Return (X, Y) of the center of cell containing provided text 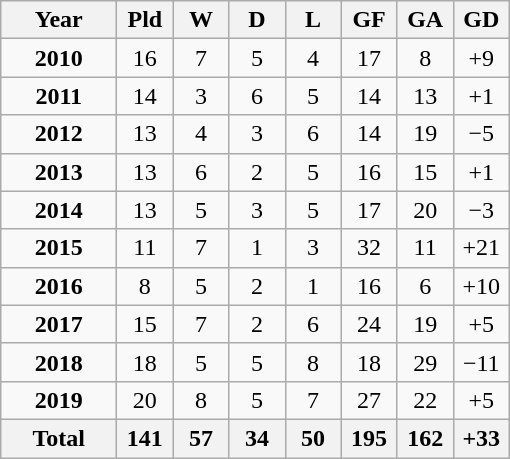
−3 (481, 210)
+9 (481, 58)
2018 (59, 362)
+33 (481, 438)
2012 (59, 134)
2019 (59, 400)
2010 (59, 58)
34 (257, 438)
Year (59, 20)
GA (425, 20)
L (313, 20)
2011 (59, 96)
2013 (59, 172)
GF (369, 20)
29 (425, 362)
GD (481, 20)
57 (201, 438)
2015 (59, 248)
D (257, 20)
2016 (59, 286)
141 (145, 438)
24 (369, 324)
2014 (59, 210)
195 (369, 438)
50 (313, 438)
Total (59, 438)
−11 (481, 362)
+21 (481, 248)
−5 (481, 134)
W (201, 20)
+10 (481, 286)
2017 (59, 324)
162 (425, 438)
27 (369, 400)
32 (369, 248)
Pld (145, 20)
22 (425, 400)
